Capture the cell that displays the provided text and extract its (x, y) central coordinate. 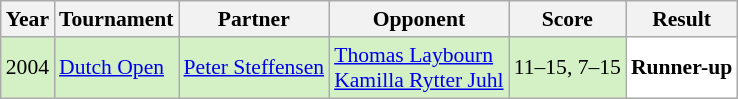
Runner-up (682, 68)
Tournament (116, 19)
Year (28, 19)
Opponent (419, 19)
Partner (254, 19)
2004 (28, 68)
Result (682, 19)
Thomas Laybourn Kamilla Rytter Juhl (419, 68)
Peter Steffensen (254, 68)
Score (568, 19)
Dutch Open (116, 68)
11–15, 7–15 (568, 68)
